Search for the cell housing the specified text and yield its (X, Y) center coordinate. 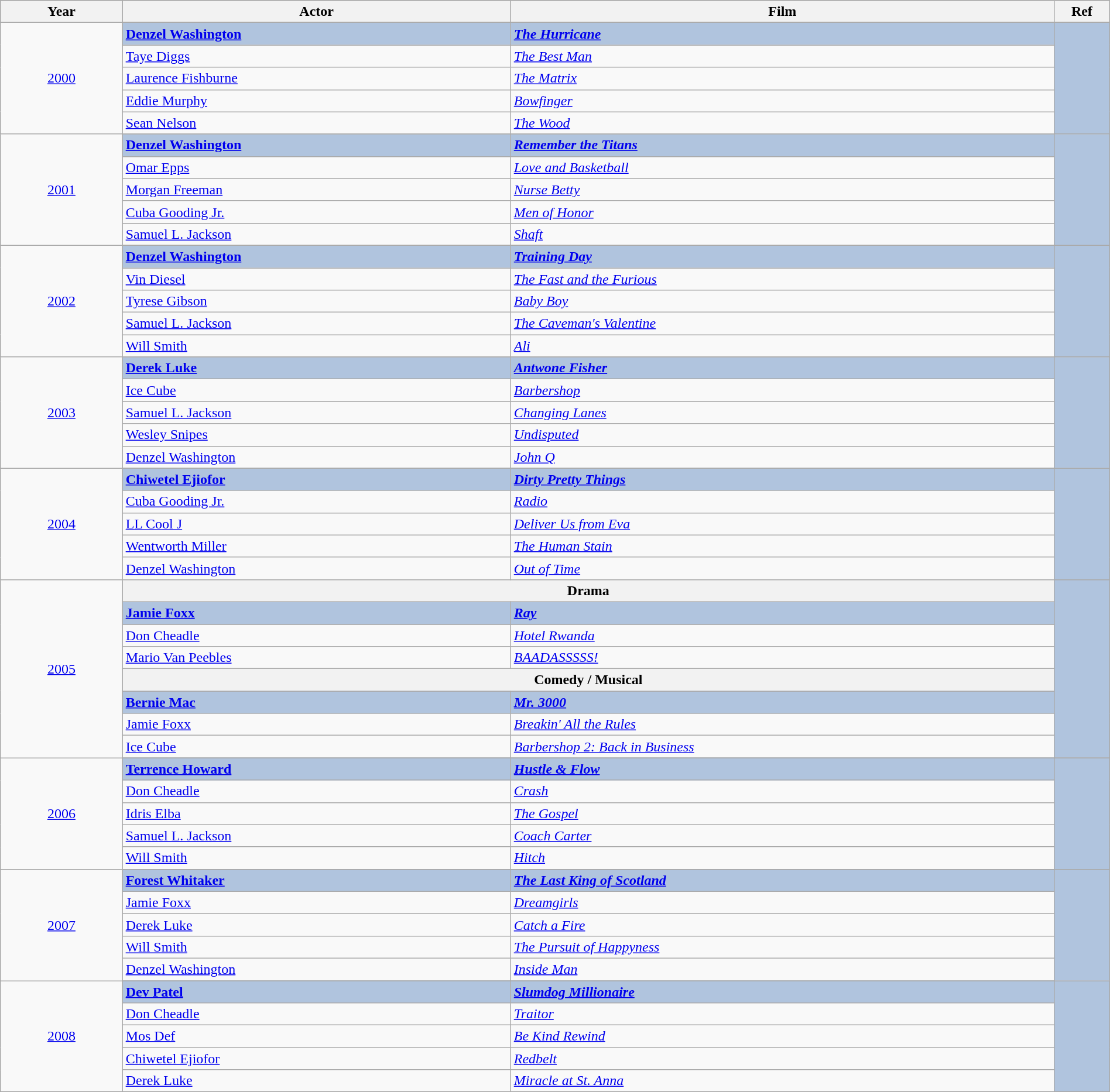
The Fast and the Furious (782, 279)
Miracle at St. Anna (782, 1081)
Be Kind Rewind (782, 1036)
Bowfinger (782, 101)
Barbershop 2: Back in Business (782, 747)
Ray (782, 613)
2003 (61, 413)
Men of Honor (782, 212)
Catch a Fire (782, 925)
LL Cool J (316, 524)
The Pursuit of Happyness (782, 947)
Film (782, 12)
Mr. 3000 (782, 702)
Bernie Mac (316, 702)
Actor (316, 12)
Radio (782, 502)
2004 (61, 524)
2006 (61, 813)
Ref (1082, 12)
2001 (61, 190)
Tyrese Gibson (316, 301)
Out of Time (782, 568)
Remember the Titans (782, 145)
Ali (782, 346)
Drama (588, 590)
The Caveman's Valentine (782, 324)
Shaft (782, 234)
Antwone Fisher (782, 368)
Hitch (782, 858)
The Best Man (782, 56)
The Hurricane (782, 34)
Undisputed (782, 435)
Morgan Freeman (316, 190)
Omar Epps (316, 167)
Vin Diesel (316, 279)
Breakin' All the Rules (782, 724)
The Human Stain (782, 546)
Training Day (782, 256)
Traitor (782, 1014)
Hotel Rwanda (782, 635)
Comedy / Musical (588, 680)
Dreamgirls (782, 902)
Wentworth Miller (316, 546)
Mos Def (316, 1036)
Mario Van Peebles (316, 658)
John Q (782, 457)
Wesley Snipes (316, 435)
Coach Carter (782, 836)
Dirty Pretty Things (782, 479)
Nurse Betty (782, 190)
Laurence Fishburne (316, 78)
2008 (61, 1036)
Redbelt (782, 1059)
Eddie Murphy (316, 101)
The Matrix (782, 78)
Terrence Howard (316, 769)
Changing Lanes (782, 413)
Love and Basketball (782, 167)
Dev Patel (316, 992)
2007 (61, 925)
Hustle & Flow (782, 769)
Sean Nelson (316, 123)
Baby Boy (782, 301)
Idris Elba (316, 813)
BAADASSSSS! (782, 658)
Year (61, 12)
2005 (61, 668)
Taye Diggs (316, 56)
Barbershop (782, 390)
Forest Whitaker (316, 880)
Crash (782, 791)
The Last King of Scotland (782, 880)
Deliver Us from Eva (782, 524)
Inside Man (782, 969)
Slumdog Millionaire (782, 992)
The Gospel (782, 813)
2002 (61, 301)
The Wood (782, 123)
2000 (61, 78)
